Return the (x, y) coordinate for the center point of the cell that contains the specified text.  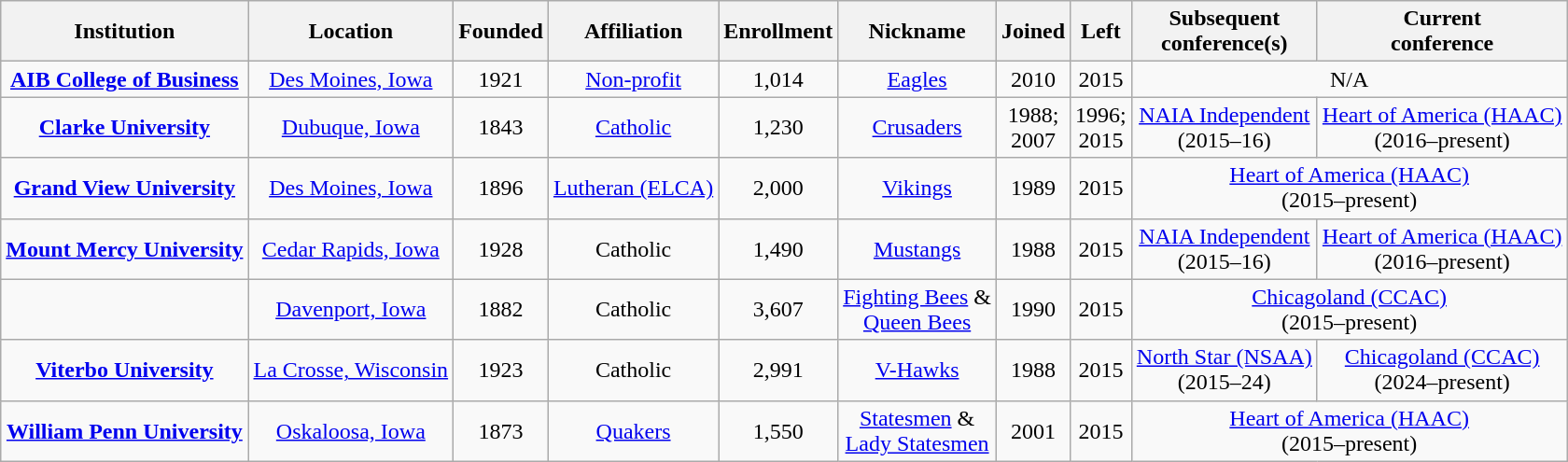
North Star (NSAA)(2015–24) (1225, 370)
1843 (501, 127)
Enrollment (778, 32)
Quakers (633, 431)
V-Hawks (917, 370)
Dubuque, Iowa (351, 127)
Mustangs (917, 248)
Clarke University (125, 127)
N/A (1350, 79)
Viterbo University (125, 370)
2,000 (778, 189)
Cedar Rapids, Iowa (351, 248)
1,230 (778, 127)
1,550 (778, 431)
Founded (501, 32)
Vikings (917, 189)
Non-profit (633, 79)
Institution (125, 32)
2001 (1032, 431)
Chicagoland (CCAC)(2024–present) (1442, 370)
Grand View University (125, 189)
1,490 (778, 248)
Crusaders (917, 127)
1928 (501, 248)
2,991 (778, 370)
1990 (1032, 310)
1923 (501, 370)
Lutheran (ELCA) (633, 189)
1988;2007 (1032, 127)
Davenport, Iowa (351, 310)
1,014 (778, 79)
Nickname (917, 32)
2010 (1032, 79)
Affiliation (633, 32)
Oskaloosa, Iowa (351, 431)
William Penn University (125, 431)
Location (351, 32)
3,607 (778, 310)
Fighting Bees &Queen Bees (917, 310)
Left (1101, 32)
Currentconference (1442, 32)
La Crosse, Wisconsin (351, 370)
1882 (501, 310)
Joined (1032, 32)
1873 (501, 431)
1996;2015 (1101, 127)
Mount Mercy University (125, 248)
1921 (501, 79)
1989 (1032, 189)
AIB College of Business (125, 79)
1896 (501, 189)
Chicagoland (CCAC)(2015–present) (1350, 310)
Statesmen &Lady Statesmen (917, 431)
Eagles (917, 79)
Subsequentconference(s) (1225, 32)
